Identify which cell holds the provided text, then report its [X, Y] central coordinate. 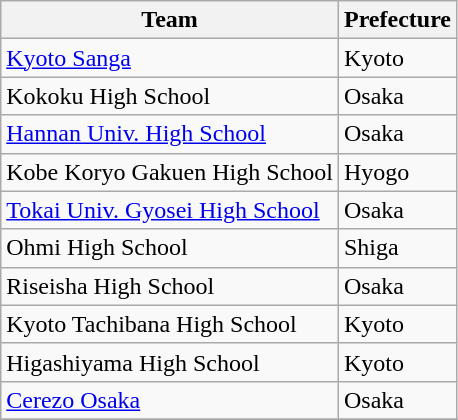
Ohmi High School [170, 248]
Hannan Univ. High School [170, 134]
Shiga [397, 248]
Kokoku High School [170, 96]
Cerezo Osaka [170, 400]
Kyoto Tachibana High School [170, 324]
Riseisha High School [170, 286]
Kobe Koryo Gakuen High School [170, 172]
Kyoto Sanga [170, 58]
Higashiyama High School [170, 362]
Team [170, 20]
Prefecture [397, 20]
Tokai Univ. Gyosei High School [170, 210]
Hyogo [397, 172]
